From the cell containing the given text, extract its center point as [x, y] coordinate. 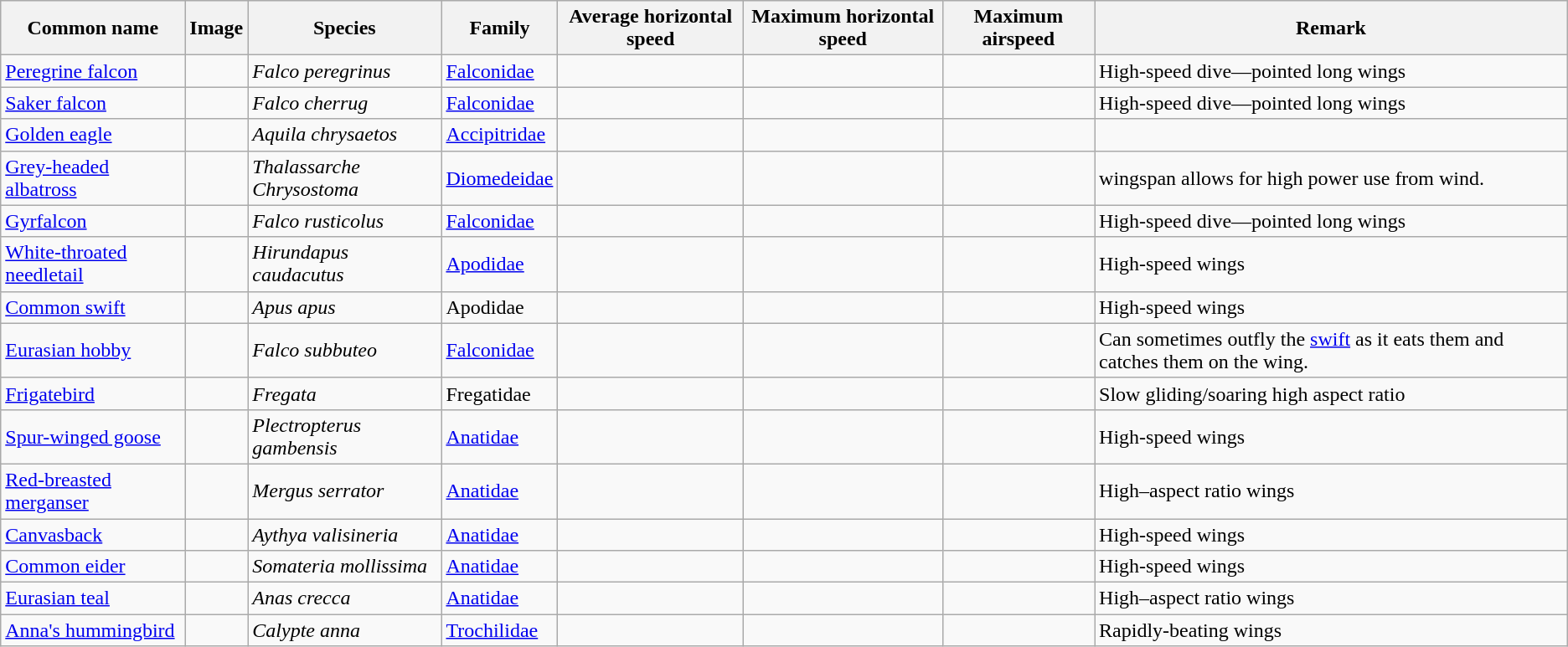
Thalassarche Chrysostoma [345, 177]
Spur-winged goose [93, 437]
Maximum airspeed [1019, 28]
Fregata [345, 393]
Somateria mollissima [345, 567]
Frigatebird [93, 393]
Eurasian hobby [93, 350]
Common eider [93, 567]
Gyrfalcon [93, 221]
Mergus serrator [345, 490]
Image [216, 28]
Falco subbuteo [345, 350]
Common swift [93, 307]
Eurasian teal [93, 598]
Aquila chrysaetos [345, 135]
Species [345, 28]
Trochilidae [499, 630]
Red-breasted merganser [93, 490]
Falco peregrinus [345, 71]
Saker falcon [93, 103]
Falco rusticolus [345, 221]
Family [499, 28]
Plectropterus gambensis [345, 437]
wingspan allows for high power use from wind. [1332, 177]
Grey-headed albatross [93, 177]
Aythya valisineria [345, 535]
Hirundapus caudacutus [345, 264]
Calypte anna [345, 630]
White-throated needletail [93, 264]
Slow gliding/soaring high aspect ratio [1332, 393]
Maximum horizontal speed [843, 28]
Anas crecca [345, 598]
Diomedeidae [499, 177]
Remark [1332, 28]
Rapidly-beating wings [1332, 630]
Common name [93, 28]
Falco cherrug [345, 103]
Can sometimes outfly the swift as it eats them and catches them on the wing. [1332, 350]
Fregatidae [499, 393]
Golden eagle [93, 135]
Anna's hummingbird [93, 630]
Accipitridae [499, 135]
Canvasback [93, 535]
Average horizontal speed [650, 28]
Apus apus [345, 307]
Peregrine falcon [93, 71]
